Locate the cell with the specified text and output its [x, y] center coordinate. 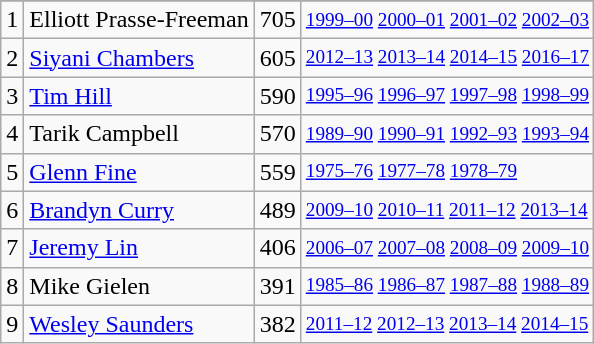
Brandyn Curry [139, 210]
Tarik Campbell [139, 134]
Mike Gielen [139, 286]
489 [278, 210]
6 [12, 210]
Siyani Chambers [139, 58]
382 [278, 324]
559 [278, 172]
1 [12, 20]
2012–13 2013–14 2014–15 2016–17 [447, 58]
705 [278, 20]
605 [278, 58]
4 [12, 134]
2009–10 2010–11 2011–12 2013–14 [447, 210]
570 [278, 134]
Tim Hill [139, 96]
7 [12, 248]
3 [12, 96]
590 [278, 96]
1995–96 1996–97 1997–98 1998–99 [447, 96]
9 [12, 324]
2011–12 2012–13 2013–14 2014–15 [447, 324]
1989–90 1990–91 1992–93 1993–94 [447, 134]
391 [278, 286]
Jeremy Lin [139, 248]
2 [12, 58]
Glenn Fine [139, 172]
406 [278, 248]
Wesley Saunders [139, 324]
2006–07 2007–08 2008–09 2009–10 [447, 248]
Elliott Prasse-Freeman [139, 20]
5 [12, 172]
1985–86 1986–87 1987–88 1988–89 [447, 286]
1999–00 2000–01 2001–02 2002–03 [447, 20]
8 [12, 286]
1975–76 1977–78 1978–79 [447, 172]
